Capture the cell that displays the provided text and extract its (x, y) central coordinate. 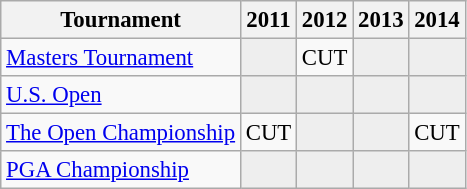
Masters Tournament (121, 58)
2012 (325, 20)
The Open Championship (121, 133)
2013 (381, 20)
PGA Championship (121, 170)
Tournament (121, 20)
U.S. Open (121, 95)
2014 (437, 20)
2011 (268, 20)
